Extract the (X, Y) coordinate from the center of the cell holding the provided text.  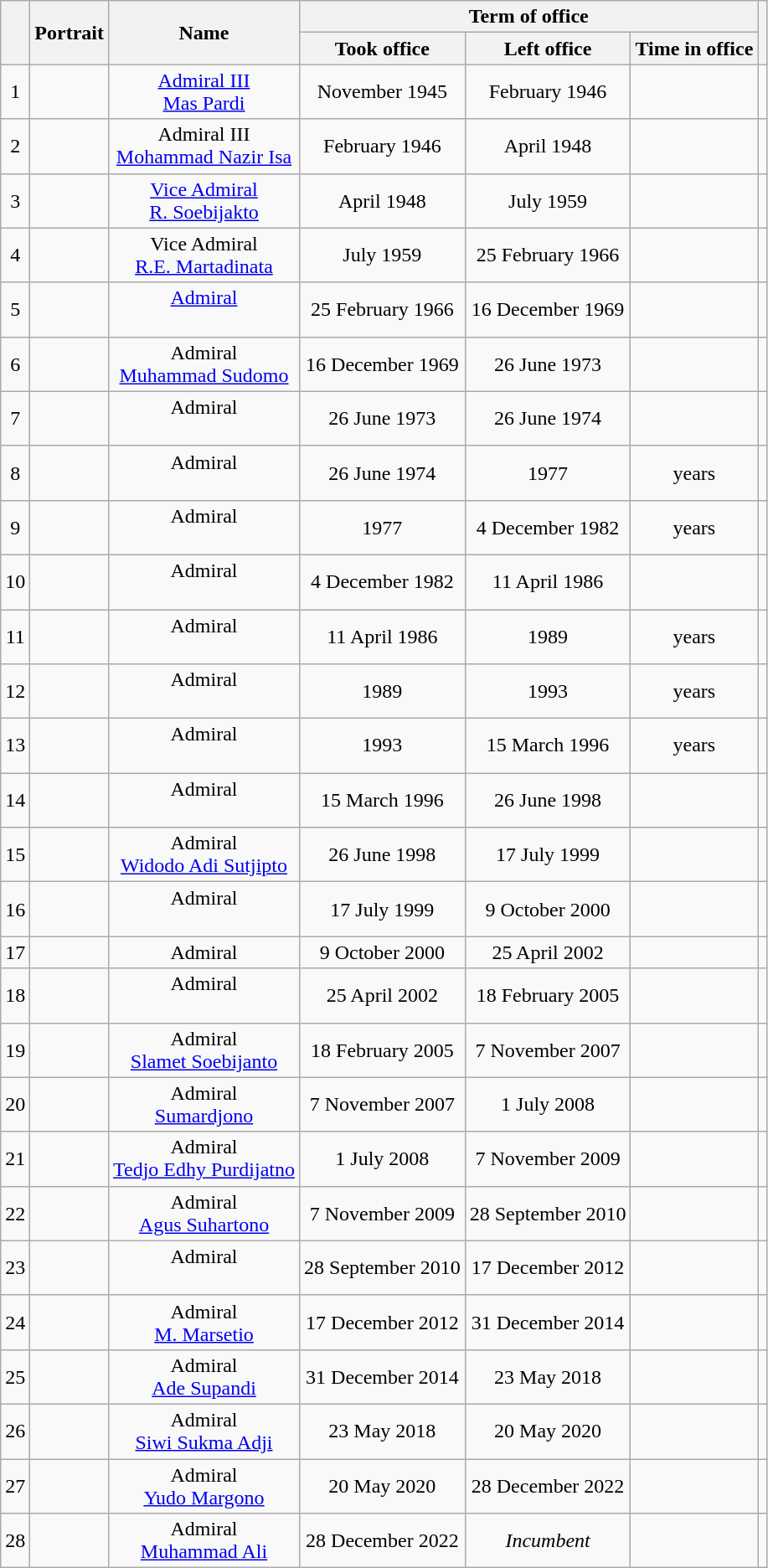
14 (15, 801)
9 (15, 528)
AdmiralMuhammad Sudomo (204, 364)
2 (15, 146)
7 (15, 419)
AdmiralYudo Margono (204, 1486)
5 (15, 310)
AdmiralSumardjono (204, 1104)
Vice AdmiralR.E. Martadinata (204, 255)
27 (15, 1486)
4 (15, 255)
15 (15, 854)
10 (15, 581)
AdmiralTedjo Edhy Purdijatno (204, 1159)
24 (15, 1322)
26 (15, 1431)
17 (15, 952)
28 (15, 1541)
November 1945 (383, 92)
Time in office (694, 49)
21 (15, 1159)
Vice AdmiralR. Soebijakto (204, 201)
20 (15, 1104)
16 (15, 910)
Admiral IIIMas Pardi (204, 92)
12 (15, 692)
Took office (383, 49)
AdmiralSiwi Sukma Adji (204, 1431)
Left office (548, 49)
AdmiralM. Marsetio (204, 1322)
Name (204, 33)
AdmiralAgus Suhartono (204, 1213)
3 (15, 201)
8 (15, 472)
Incumbent (548, 1541)
Term of office (529, 17)
18 (15, 995)
23 (15, 1268)
AdmiralSlamet Soebijanto (204, 1050)
AdmiralWidodo Adi Sutjipto (204, 854)
Portrait (70, 33)
25 (15, 1377)
AdmiralAde Supandi (204, 1377)
1 (15, 92)
6 (15, 364)
AdmiralMuhammad Ali (204, 1541)
Admiral IIIMohammad Nazir Isa (204, 146)
19 (15, 1050)
22 (15, 1213)
11 (15, 637)
13 (15, 745)
